Pinpoint the cell where the given text exists, returning its (x, y) midpoint coordinate. 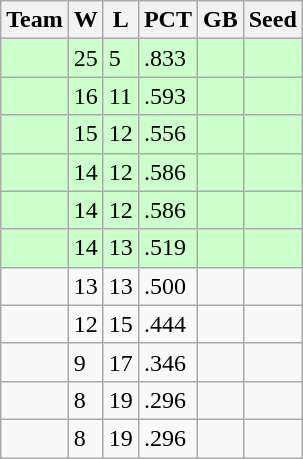
.593 (168, 96)
Seed (272, 20)
5 (120, 58)
.444 (168, 324)
.519 (168, 248)
17 (120, 362)
.556 (168, 134)
11 (120, 96)
25 (86, 58)
Team (35, 20)
PCT (168, 20)
.346 (168, 362)
GB (220, 20)
.833 (168, 58)
W (86, 20)
16 (86, 96)
L (120, 20)
.500 (168, 286)
9 (86, 362)
